Output the (x, y) coordinate of the center of the cell containing the given text.  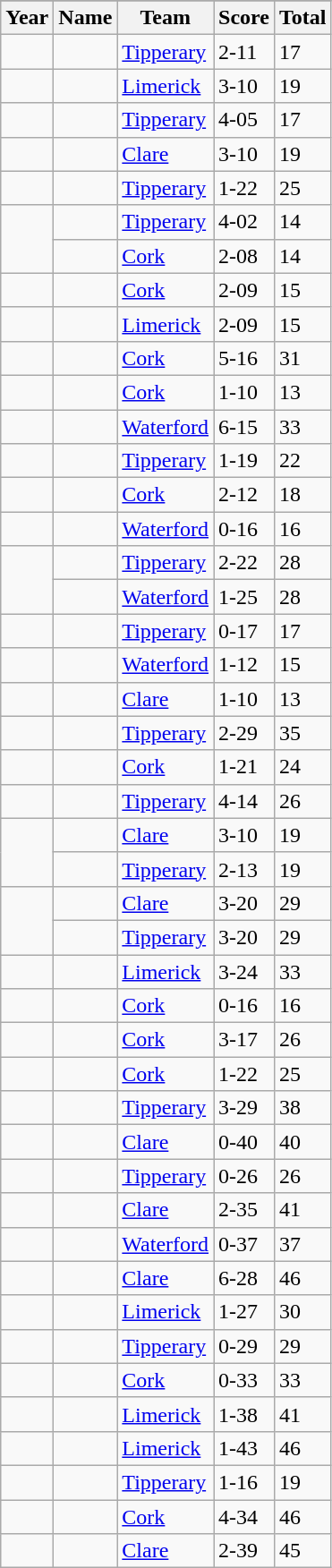
1-21 (244, 767)
2-12 (244, 495)
35 (303, 733)
4-02 (244, 222)
4-05 (244, 120)
0-29 (244, 1346)
3-24 (244, 971)
Name (86, 18)
6-15 (244, 427)
Total (303, 18)
18 (303, 495)
1-27 (244, 1312)
1-38 (244, 1414)
0-26 (244, 1176)
24 (303, 767)
22 (303, 461)
2-08 (244, 256)
2-29 (244, 733)
0-17 (244, 631)
6-28 (244, 1278)
Team (166, 18)
0-40 (244, 1142)
5-16 (244, 358)
38 (303, 1108)
0-37 (244, 1244)
37 (303, 1244)
1-16 (244, 1482)
1-25 (244, 597)
45 (303, 1551)
2-22 (244, 563)
3-29 (244, 1108)
2-11 (244, 52)
Score (244, 18)
3-17 (244, 1040)
1-19 (244, 461)
30 (303, 1312)
0-33 (244, 1380)
31 (303, 358)
4-14 (244, 801)
40 (303, 1142)
2-13 (244, 869)
Year (27, 18)
4-34 (244, 1517)
1-12 (244, 665)
1-43 (244, 1448)
2-35 (244, 1210)
2-39 (244, 1551)
